Identify which cell holds the provided text, then report its (x, y) central coordinate. 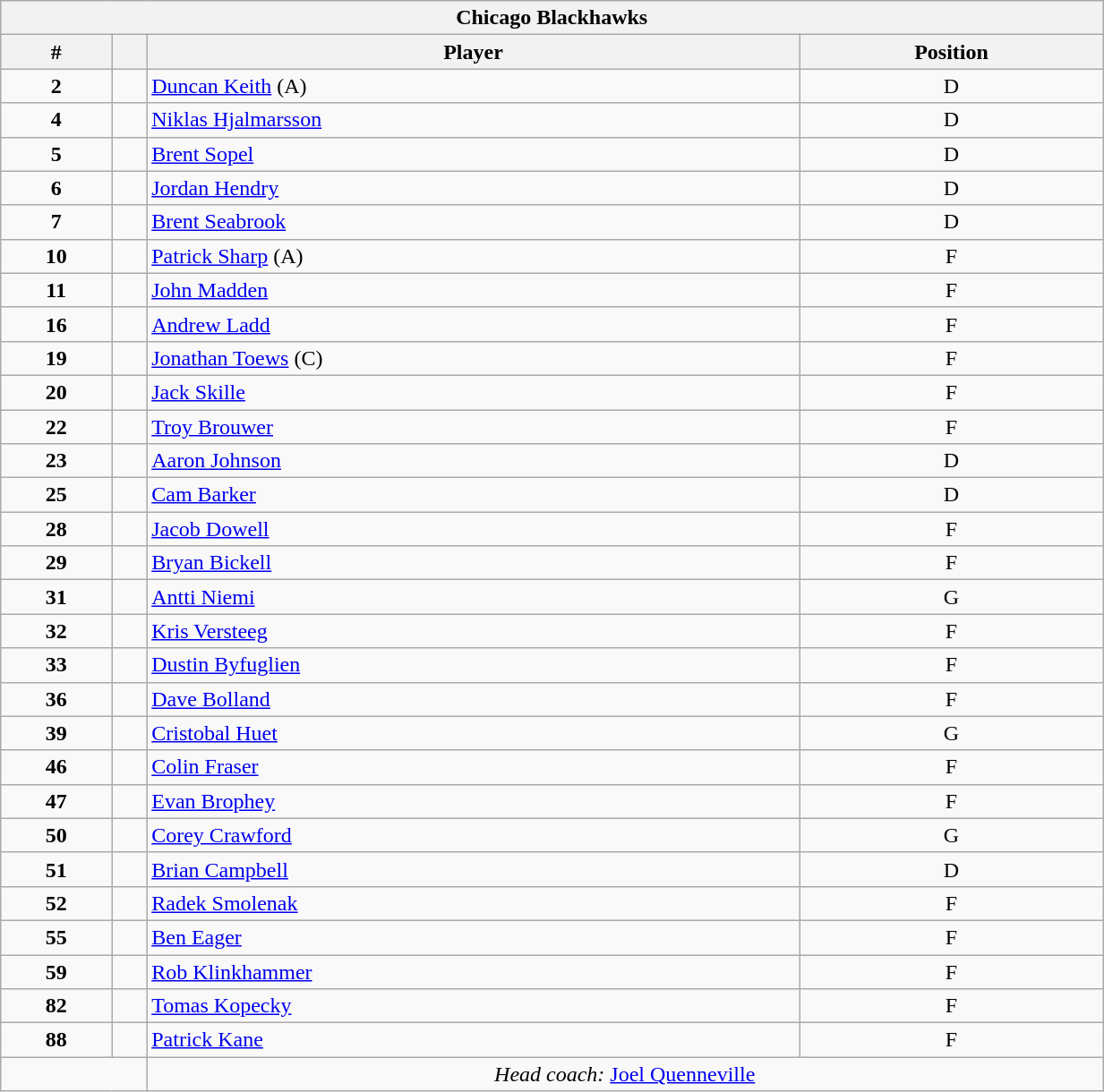
31 (56, 597)
22 (56, 427)
59 (56, 971)
Antti Niemi (474, 597)
Bryan Bickell (474, 563)
2 (56, 86)
Patrick Sharp (A) (474, 256)
52 (56, 903)
Jacob Dowell (474, 529)
5 (56, 154)
Duncan Keith (A) (474, 86)
25 (56, 495)
7 (56, 222)
Dustin Byfuglien (474, 665)
# (56, 52)
Chicago Blackhawks (552, 18)
46 (56, 767)
29 (56, 563)
Radek Smolenak (474, 903)
51 (56, 869)
Player (474, 52)
10 (56, 256)
11 (56, 290)
Cristobal Huet (474, 733)
16 (56, 324)
Brian Campbell (474, 869)
39 (56, 733)
19 (56, 358)
Brent Sopel (474, 154)
23 (56, 461)
Jack Skille (474, 392)
Patrick Kane (474, 1040)
Position (951, 52)
28 (56, 529)
Niklas Hjalmarsson (474, 120)
55 (56, 937)
Brent Seabrook (474, 222)
20 (56, 392)
John Madden (474, 290)
47 (56, 801)
6 (56, 188)
Jonathan Toews (C) (474, 358)
88 (56, 1040)
4 (56, 120)
Andrew Ladd (474, 324)
82 (56, 1006)
Tomas Kopecky (474, 1006)
Jordan Hendry (474, 188)
Kris Versteeg (474, 631)
Corey Crawford (474, 835)
Rob Klinkhammer (474, 971)
Troy Brouwer (474, 427)
Head coach: Joel Quenneville (625, 1074)
Cam Barker (474, 495)
Evan Brophey (474, 801)
Ben Eager (474, 937)
32 (56, 631)
Dave Bolland (474, 699)
Aaron Johnson (474, 461)
Colin Fraser (474, 767)
33 (56, 665)
36 (56, 699)
50 (56, 835)
